Provide the (X, Y) coordinate of the cell's center where the given text is located.  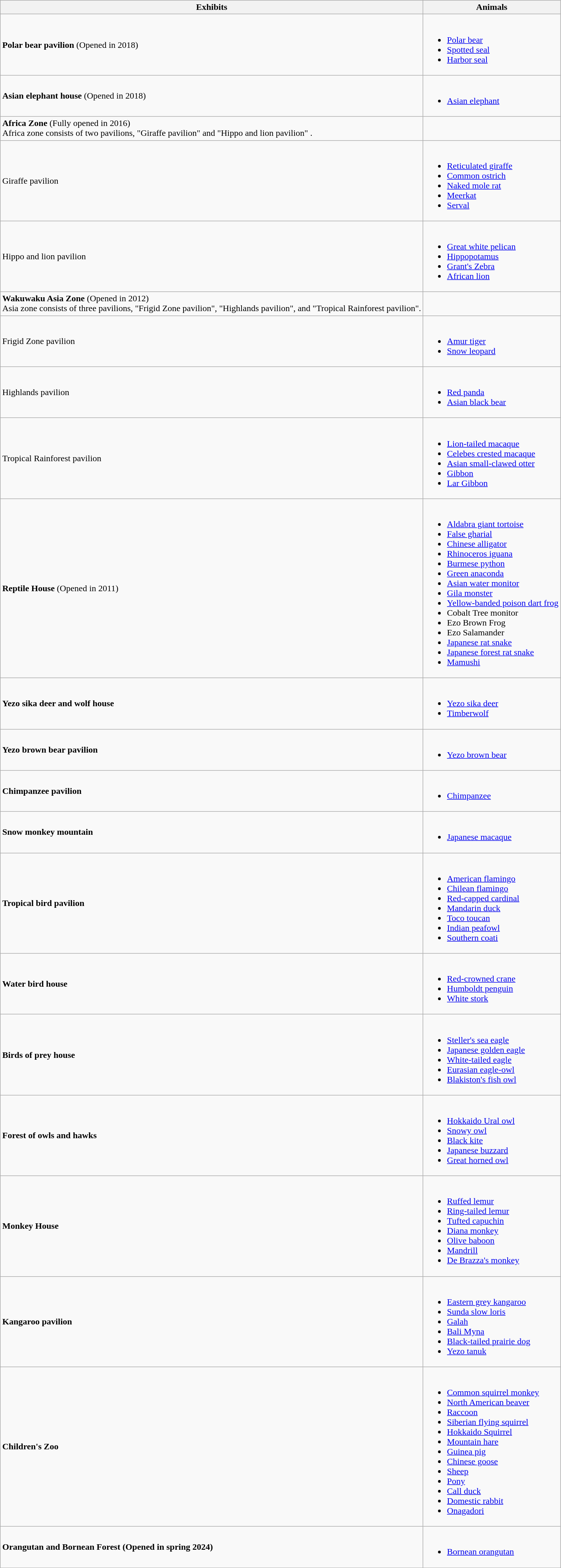
Tropical Rainforest pavilion (212, 458)
Ruffed lemurRing-tailed lemurTufted capuchinDiana monkeyOlive baboonMandrillDe Brazza's monkey (492, 1226)
Forest of owls and hawks (212, 1136)
Steller's sea eagleJapanese golden eagleWhite-tailed eagleEurasian eagle-owlBlakiston's fish owl (492, 1055)
Africa Zone (Fully opened in 2016)Africa zone consists of two pavilions, "Giraffe pavilion" and "Hippo and lion pavilion" . (212, 129)
Lion-tailed macaqueCelebes crested macaqueAsian small-clawed otterGibbonLar Gibbon (492, 458)
Monkey House (212, 1226)
Bornean orangutan (492, 1547)
Japanese macaque (492, 833)
Reticulated giraffeCommon ostrichNaked mole ratMeerkatServal (492, 180)
Asian elephant house (Opened in 2018) (212, 96)
Orangutan and Bornean Forest (Opened in spring 2024) (212, 1547)
Red-crowned craneHumboldt penguinWhite stork (492, 984)
Polar bearSpotted sealHarbor seal (492, 45)
Reptile House (Opened in 2011) (212, 588)
Kangaroo pavilion (212, 1322)
Asian elephant (492, 96)
Water bird house (212, 984)
Yezo sika deerTimberwolf (492, 703)
Snow monkey mountain (212, 833)
Yezo sika deer and wolf house (212, 703)
Highlands pavilion (212, 392)
Yezo brown bear (492, 749)
Birds of prey house (212, 1055)
Children's Zoo (212, 1447)
Eastern grey kangarooSunda slow lorisGalahBali MynaBlack-tailed prairie dogYezo tanuk (492, 1322)
Chimpanzee pavilion (212, 791)
Giraffe pavilion (212, 180)
Exhibits (212, 7)
Hokkaido Ural owlSnowy owlBlack kiteJapanese buzzardGreat horned owl (492, 1136)
Animals (492, 7)
Polar bear pavilion (Opened in 2018) (212, 45)
Red pandaAsian black bear (492, 392)
American flamingoChilean flamingoRed-capped cardinalMandarin duckToco toucanIndian peafowlSouthern coati (492, 903)
Great white pelicanHippopotamusGrant's ZebraAfrican lion (492, 256)
Tropical bird pavilion (212, 903)
Frigid Zone pavilion (212, 341)
Yezo brown bear pavilion (212, 749)
Amur tigerSnow leopard (492, 341)
Hippo and lion pavilion (212, 256)
Chimpanzee (492, 791)
